Return the [X, Y] coordinate for the center point of the cell that contains the specified text.  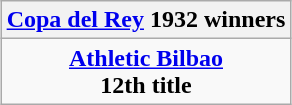
Copa del Rey 1932 winners [146, 20]
Athletic Bilbao12th title [146, 72]
